From the cell containing the given text, extract its center point as (x, y) coordinate. 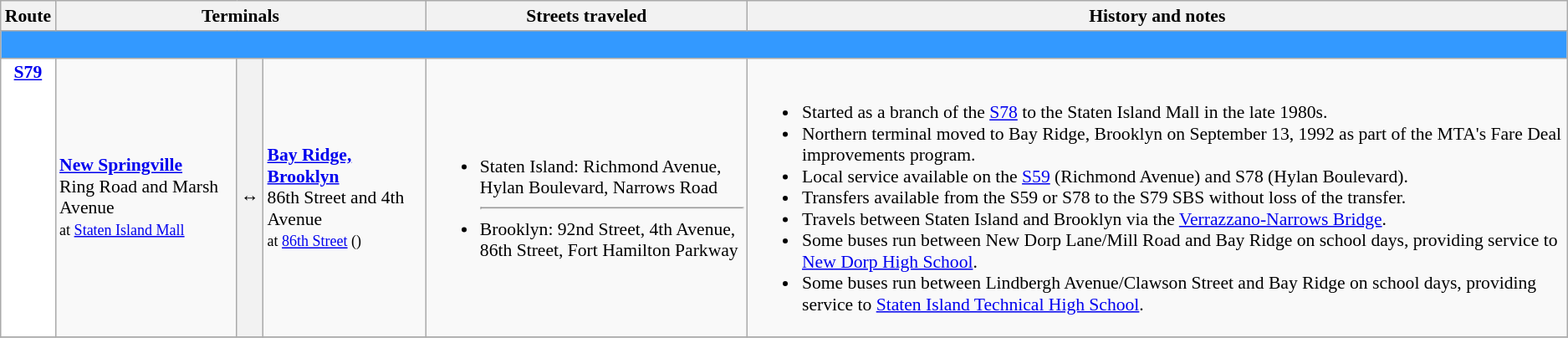
Staten Island: Richmond Avenue, Hylan Boulevard, Narrows RoadBrooklyn: 92nd Street, 4th Avenue, 86th Street, Fort Hamilton Parkway (587, 197)
Bay Ridge, Brooklyn86th Street and 4th Avenueat 86th Street () (345, 197)
S79 (28, 197)
History and notes (1157, 16)
New SpringvilleRing Road and Marsh Avenueat Staten Island Mall (146, 197)
↔ (250, 197)
Streets traveled (587, 16)
Terminals (241, 16)
Route (28, 16)
